Determine the [X, Y] coordinate at the center of the cell enclosing the given text.  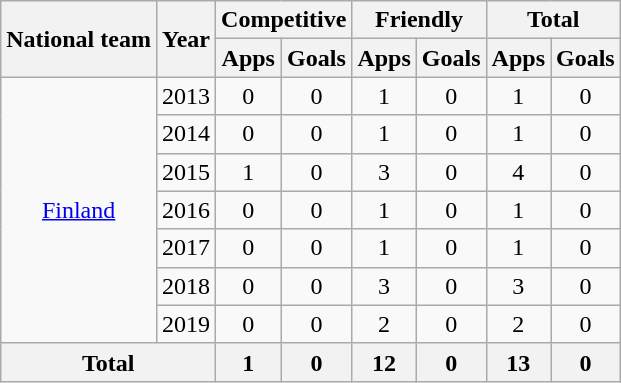
2019 [186, 324]
2016 [186, 210]
Finland [79, 210]
2014 [186, 134]
2017 [186, 248]
2018 [186, 286]
Friendly [419, 20]
2013 [186, 96]
2015 [186, 172]
Competitive [284, 20]
Year [186, 39]
13 [518, 362]
12 [384, 362]
National team [79, 39]
4 [518, 172]
